Detect which cell encompasses the target text, then output its (X, Y) center coordinate. 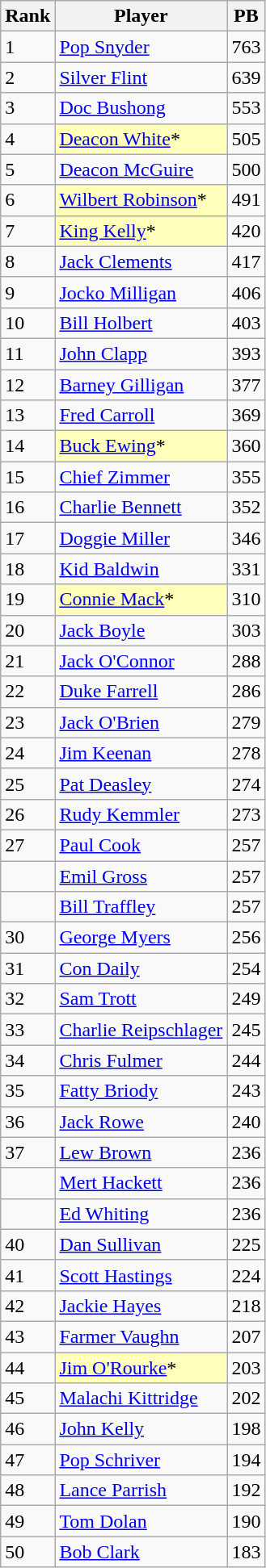
225 (246, 1244)
Malachi Kittridge (141, 1399)
Kid Baldwin (141, 569)
Paul Cook (141, 845)
King Kelly* (141, 231)
Fred Carroll (141, 416)
25 (27, 784)
Scott Hastings (141, 1275)
346 (246, 538)
20 (27, 630)
4 (27, 139)
12 (27, 385)
Rudy Kemmler (141, 814)
34 (27, 1060)
1 (27, 47)
11 (27, 353)
41 (27, 1275)
243 (246, 1091)
10 (27, 323)
190 (246, 1521)
44 (27, 1368)
Sam Trott (141, 999)
Jack O'Brien (141, 722)
37 (27, 1152)
Jack Boyle (141, 630)
24 (27, 753)
26 (27, 814)
Fatty Briody (141, 1091)
Doc Bushong (141, 108)
Pop Snyder (141, 47)
224 (246, 1275)
286 (246, 692)
218 (246, 1306)
46 (27, 1429)
Ed Whiting (141, 1214)
274 (246, 784)
273 (246, 814)
Silver Flint (141, 77)
244 (246, 1060)
27 (27, 845)
48 (27, 1491)
Pat Deasley (141, 784)
403 (246, 323)
203 (246, 1368)
17 (27, 538)
491 (246, 200)
John Kelly (141, 1429)
Bob Clark (141, 1552)
Deacon McGuire (141, 169)
Con Daily (141, 968)
Jim O'Rourke* (141, 1368)
Wilbert Robinson* (141, 200)
254 (246, 968)
42 (27, 1306)
33 (27, 1030)
406 (246, 292)
23 (27, 722)
18 (27, 569)
331 (246, 569)
Bill Traffley (141, 907)
Jack Rowe (141, 1122)
Emil Gross (141, 876)
202 (246, 1399)
Buck Ewing* (141, 446)
Jackie Hayes (141, 1306)
Charlie Bennett (141, 508)
32 (27, 999)
Tom Dolan (141, 1521)
Rank (27, 16)
47 (27, 1460)
George Myers (141, 938)
245 (246, 1030)
Bill Holbert (141, 323)
288 (246, 661)
369 (246, 416)
Lew Brown (141, 1152)
31 (27, 968)
Doggie Miller (141, 538)
3 (27, 108)
310 (246, 600)
278 (246, 753)
505 (246, 139)
192 (246, 1491)
198 (246, 1429)
194 (246, 1460)
Jack Clements (141, 261)
393 (246, 353)
19 (27, 600)
207 (246, 1336)
36 (27, 1122)
40 (27, 1244)
2 (27, 77)
417 (246, 261)
763 (246, 47)
8 (27, 261)
Jim Keenan (141, 753)
30 (27, 938)
Deacon White* (141, 139)
Lance Parrish (141, 1491)
16 (27, 508)
Connie Mack* (141, 600)
Jocko Milligan (141, 292)
John Clapp (141, 353)
Dan Sullivan (141, 1244)
377 (246, 385)
Pop Schriver (141, 1460)
22 (27, 692)
50 (27, 1552)
14 (27, 446)
Duke Farrell (141, 692)
352 (246, 508)
6 (27, 200)
21 (27, 661)
Charlie Reipschlager (141, 1030)
240 (246, 1122)
Chris Fulmer (141, 1060)
35 (27, 1091)
7 (27, 231)
360 (246, 446)
45 (27, 1399)
249 (246, 999)
5 (27, 169)
PB (246, 16)
Jack O'Connor (141, 661)
355 (246, 477)
Chief Zimmer (141, 477)
Mert Hackett (141, 1183)
303 (246, 630)
15 (27, 477)
13 (27, 416)
639 (246, 77)
420 (246, 231)
553 (246, 108)
9 (27, 292)
43 (27, 1336)
Player (141, 16)
279 (246, 722)
Barney Gilligan (141, 385)
500 (246, 169)
49 (27, 1521)
183 (246, 1552)
256 (246, 938)
Farmer Vaughn (141, 1336)
